Capture the cell that displays the provided text and extract its (x, y) central coordinate. 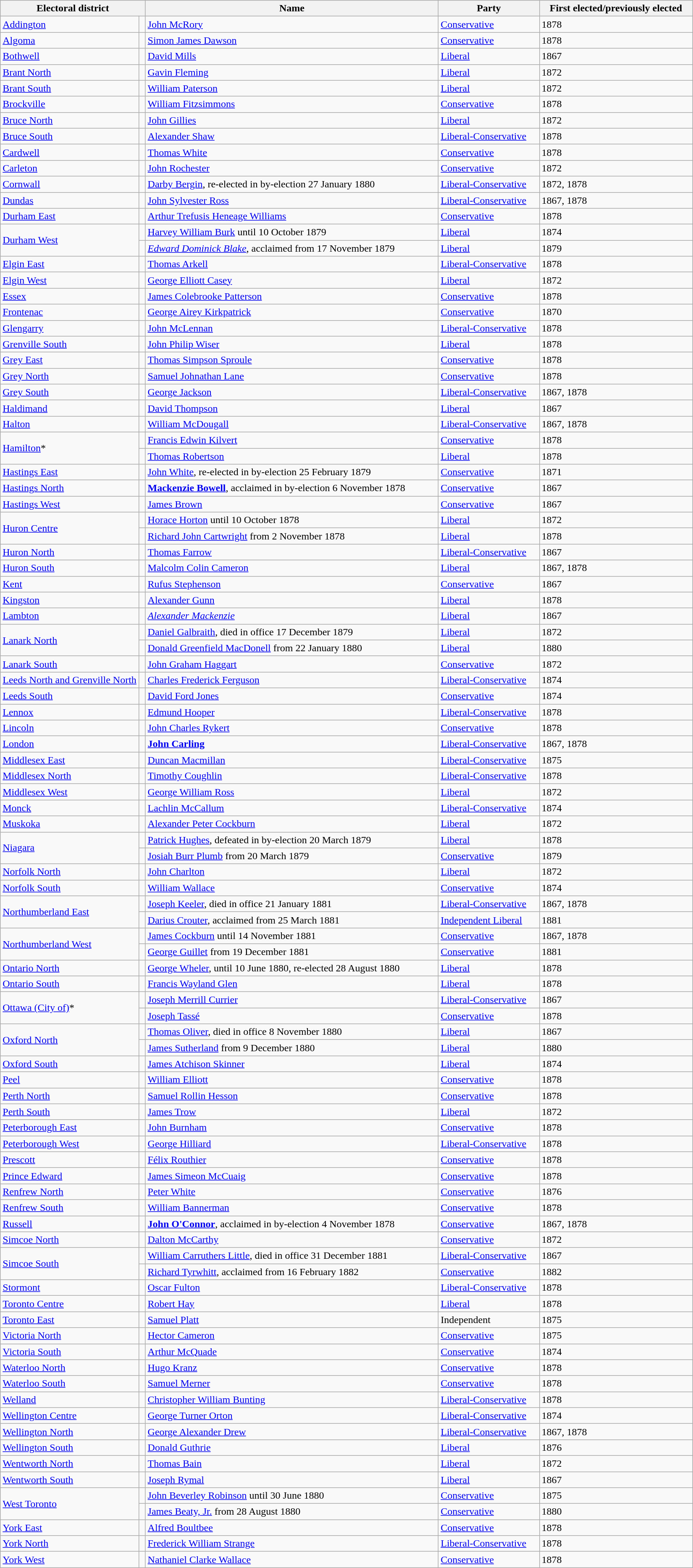
Daniel Galbraith, died in office 17 December 1879 (292, 632)
Kingston (70, 600)
John Philip Wiser (292, 344)
Cornwall (70, 184)
Leeds North and Grenville North (70, 680)
1870 (616, 312)
Ontario South (70, 984)
David Mills (292, 56)
Brant North (70, 72)
Josiah Burr Plumb from 20 March 1879 (292, 856)
Darby Bergin, re-elected in by-election 27 January 1880 (292, 184)
John Graham Haggart (292, 664)
Wellington Centre (70, 1415)
Lambton (70, 616)
Timothy Coughlin (292, 776)
Middlesex North (70, 776)
Ontario North (70, 968)
Thomas Bain (292, 1463)
York West (70, 1560)
James Brown (292, 504)
Russell (70, 1224)
Malcolm Colin Cameron (292, 568)
Stormont (70, 1288)
Oscar Fulton (292, 1288)
John McLennan (292, 328)
Thomas Simpson Sproule (292, 360)
James Sutherland from 9 December 1880 (292, 1048)
Essex (70, 296)
Edward Dominick Blake, acclaimed from 17 November 1879 (292, 248)
Hamilton* (70, 448)
John Beverley Robinson until 30 June 1880 (292, 1496)
Name (292, 8)
Mackenzie Bowell, acclaimed in by-election 6 November 1878 (292, 488)
Northumberland West (70, 944)
Samuel Rollin Hesson (292, 1096)
William Wallace (292, 888)
David Ford Jones (292, 696)
1872, 1878 (616, 184)
Grey East (70, 360)
Oxford North (70, 1040)
Addington (70, 24)
Alexander Shaw (292, 136)
Samuel Merner (292, 1384)
Alexander Peter Cockburn (292, 824)
Elgin East (70, 264)
Independent Liberal (489, 920)
George Jackson (292, 392)
Christopher William Bunting (292, 1400)
George Wheler, until 10 June 1880, re-elected 28 August 1880 (292, 968)
Huron South (70, 568)
Hector Cameron (292, 1336)
Alexander Mackenzie (292, 616)
Glengarry (70, 328)
Muskoka (70, 824)
John Gillies (292, 120)
Niagara (70, 848)
York East (70, 1528)
Wentworth North (70, 1463)
Richard John Cartwright from 2 November 1878 (292, 536)
Durham East (70, 216)
Prince Edward (70, 1176)
Peterborough East (70, 1128)
Durham West (70, 240)
Arthur McQuade (292, 1352)
Félix Routhier (292, 1160)
Toronto Centre (70, 1304)
Middlesex East (70, 760)
Lanark South (70, 664)
Hastings East (70, 472)
William McDougall (292, 424)
John Charles Rykert (292, 728)
William Fitzsimmons (292, 104)
Norfolk South (70, 888)
Grenville South (70, 344)
John Burnham (292, 1128)
Rufus Stephenson (292, 584)
John McRory (292, 24)
John Charlton (292, 872)
Dundas (70, 200)
Kent (70, 584)
Arthur Trefusis Heneage Williams (292, 216)
Harvey William Burk until 10 October 1879 (292, 232)
Thomas White (292, 152)
Victoria South (70, 1352)
Donald Greenfield MacDonell from 22 January 1880 (292, 648)
Toronto East (70, 1320)
William Elliott (292, 1080)
Renfrew North (70, 1192)
James Simeon McCuaig (292, 1176)
John Carling (292, 744)
Alfred Boultbee (292, 1528)
Gavin Fleming (292, 72)
John White, re-elected in by-election 25 February 1879 (292, 472)
Welland (70, 1400)
Wellington North (70, 1431)
Electoral district (73, 8)
Norfolk North (70, 872)
Nathaniel Clarke Wallace (292, 1560)
Northumberland East (70, 912)
Thomas Arkell (292, 264)
Renfrew South (70, 1208)
David Thompson (292, 408)
George Elliott Casey (292, 280)
Edmund Hooper (292, 712)
Victoria North (70, 1336)
Huron North (70, 552)
Simon James Dawson (292, 40)
Bruce South (70, 136)
James Atchison Skinner (292, 1064)
George William Ross (292, 792)
Richard Tyrwhitt, acclaimed from 16 February 1882 (292, 1272)
James Beaty, Jr. from 28 August 1880 (292, 1512)
Perth South (70, 1112)
Robert Hay (292, 1304)
Brant South (70, 88)
Hastings West (70, 504)
Samuel Platt (292, 1320)
Thomas Oliver, died in office 8 November 1880 (292, 1032)
First elected/previously elected (616, 8)
Grey North (70, 376)
London (70, 744)
Bothwell (70, 56)
Frederick William Strange (292, 1544)
Lincoln (70, 728)
Peterborough West (70, 1144)
1882 (616, 1272)
William Paterson (292, 88)
Joseph Tassé (292, 1016)
Donald Guthrie (292, 1447)
George Turner Orton (292, 1415)
James Trow (292, 1112)
Horace Horton until 10 October 1878 (292, 520)
Wellington South (70, 1447)
Charles Frederick Ferguson (292, 680)
Joseph Keeler, died in office 21 January 1881 (292, 904)
York North (70, 1544)
Hugo Kranz (292, 1368)
Huron Centre (70, 528)
Ottawa (City of)* (70, 1008)
Joseph Merrill Currier (292, 1000)
Joseph Rymal (292, 1479)
Frontenac (70, 312)
Francis Edwin Kilvert (292, 440)
Middlesex West (70, 792)
Patrick Hughes, defeated in by-election 20 March 1879 (292, 840)
Lennox (70, 712)
James Cockburn until 14 November 1881 (292, 936)
George Alexander Drew (292, 1431)
Lanark North (70, 640)
Brockville (70, 104)
Oxford South (70, 1064)
George Guillet from 19 December 1881 (292, 952)
1871 (616, 472)
Simcoe South (70, 1264)
Dalton McCarthy (292, 1240)
West Toronto (70, 1504)
Monck (70, 808)
John O'Connor, acclaimed in by-election 4 November 1878 (292, 1224)
Waterloo North (70, 1368)
Independent (489, 1320)
Bruce North (70, 120)
Leeds South (70, 696)
Haldimand (70, 408)
Perth North (70, 1096)
James Colebrooke Patterson (292, 296)
Prescott (70, 1160)
William Carruthers Little, died in office 31 December 1881 (292, 1256)
Hastings North (70, 488)
Halton (70, 424)
Carleton (70, 168)
Thomas Farrow (292, 552)
Elgin West (70, 280)
Peter White (292, 1192)
Cardwell (70, 152)
George Hilliard (292, 1144)
Thomas Robertson (292, 456)
Grey South (70, 392)
Wentworth South (70, 1479)
Alexander Gunn (292, 600)
Peel (70, 1080)
Party (489, 8)
John Sylvester Ross (292, 200)
Duncan Macmillan (292, 760)
Simcoe North (70, 1240)
Algoma (70, 40)
Waterloo South (70, 1384)
William Bannerman (292, 1208)
George Airey Kirkpatrick (292, 312)
John Rochester (292, 168)
Lachlin McCallum (292, 808)
Darius Crouter, acclaimed from 25 March 1881 (292, 920)
Samuel Johnathan Lane (292, 376)
Francis Wayland Glen (292, 984)
